Search for the cell housing the specified text and yield its [X, Y] center coordinate. 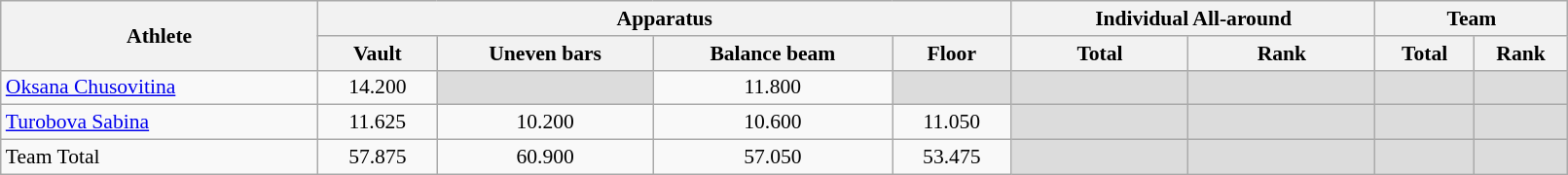
Turobova Sabina [160, 122]
Vault [378, 53]
10.600 [773, 122]
Apparatus [666, 18]
Athlete [160, 35]
Team [1472, 18]
Uneven bars [545, 53]
57.875 [378, 157]
14.200 [378, 87]
53.475 [952, 157]
Balance beam [773, 53]
Individual All-around [1193, 18]
11.625 [378, 122]
57.050 [773, 157]
Floor [952, 53]
Oksana Chusovitina [160, 87]
Team Total [160, 157]
60.900 [545, 157]
10.200 [545, 122]
11.050 [952, 122]
11.800 [773, 87]
